Search for the cell housing the specified text and yield its [X, Y] center coordinate. 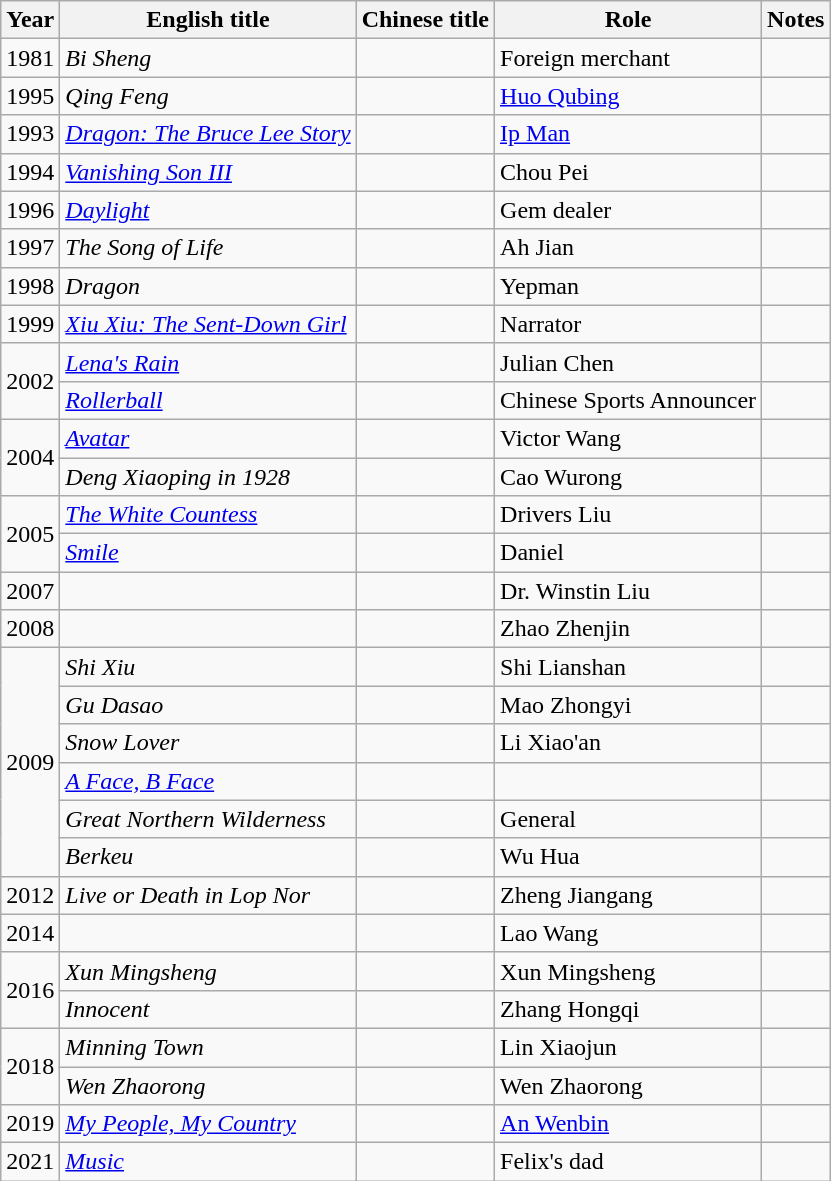
Shi Xiu [208, 667]
2021 [30, 1162]
Bi Sheng [208, 58]
1994 [30, 172]
The White Countess [208, 515]
2002 [30, 381]
2014 [30, 933]
Ah Jian [628, 248]
English title [208, 20]
1999 [30, 324]
Notes [796, 20]
Mao Zhongyi [628, 705]
Zheng Jiangang [628, 895]
Daylight [208, 210]
Role [628, 20]
Lena's Rain [208, 362]
Lao Wang [628, 933]
Berkeu [208, 857]
Avatar [208, 438]
Ip Man [628, 134]
Zhang Hongqi [628, 1009]
Felix's dad [628, 1162]
Rollerball [208, 400]
Smile [208, 553]
1995 [30, 96]
1981 [30, 58]
General [628, 819]
Huo Qubing [628, 96]
1993 [30, 134]
Music [208, 1162]
Wu Hua [628, 857]
Zhao Zhenjin [628, 629]
Qing Feng [208, 96]
Dragon: The Bruce Lee Story [208, 134]
Yepman [628, 286]
Snow Lover [208, 743]
Julian Chen [628, 362]
My People, My Country [208, 1124]
Dr. Winstin Liu [628, 591]
Drivers Liu [628, 515]
Innocent [208, 1009]
Chinese title [425, 20]
Li Xiao'an [628, 743]
Year [30, 20]
Vanishing Son III [208, 172]
1998 [30, 286]
Chinese Sports Announcer [628, 400]
2005 [30, 534]
Deng Xiaoping in 1928 [208, 477]
Gu Dasao [208, 705]
A Face, B Face [208, 781]
Shi Lianshan [628, 667]
2019 [30, 1124]
Foreign merchant [628, 58]
2009 [30, 762]
Great Northern Wilderness [208, 819]
Lin Xiaojun [628, 1047]
Gem dealer [628, 210]
The Song of Life [208, 248]
Chou Pei [628, 172]
Live or Death in Lop Nor [208, 895]
2012 [30, 895]
2007 [30, 591]
Minning Town [208, 1047]
1997 [30, 248]
Dragon [208, 286]
Xiu Xiu: The Sent-Down Girl [208, 324]
Narrator [628, 324]
An Wenbin [628, 1124]
2008 [30, 629]
Victor Wang [628, 438]
2018 [30, 1066]
Cao Wurong [628, 477]
Daniel [628, 553]
1996 [30, 210]
2004 [30, 457]
2016 [30, 990]
